Extract the [x, y] coordinate from the center of the cell holding the provided text.  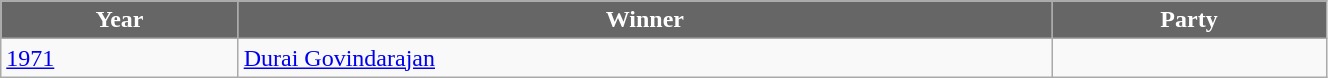
Party [1190, 20]
Winner [644, 20]
1971 [120, 58]
Durai Govindarajan [644, 58]
Year [120, 20]
